Find where the given text appears and provide that cell's center as [x, y] coordinate. 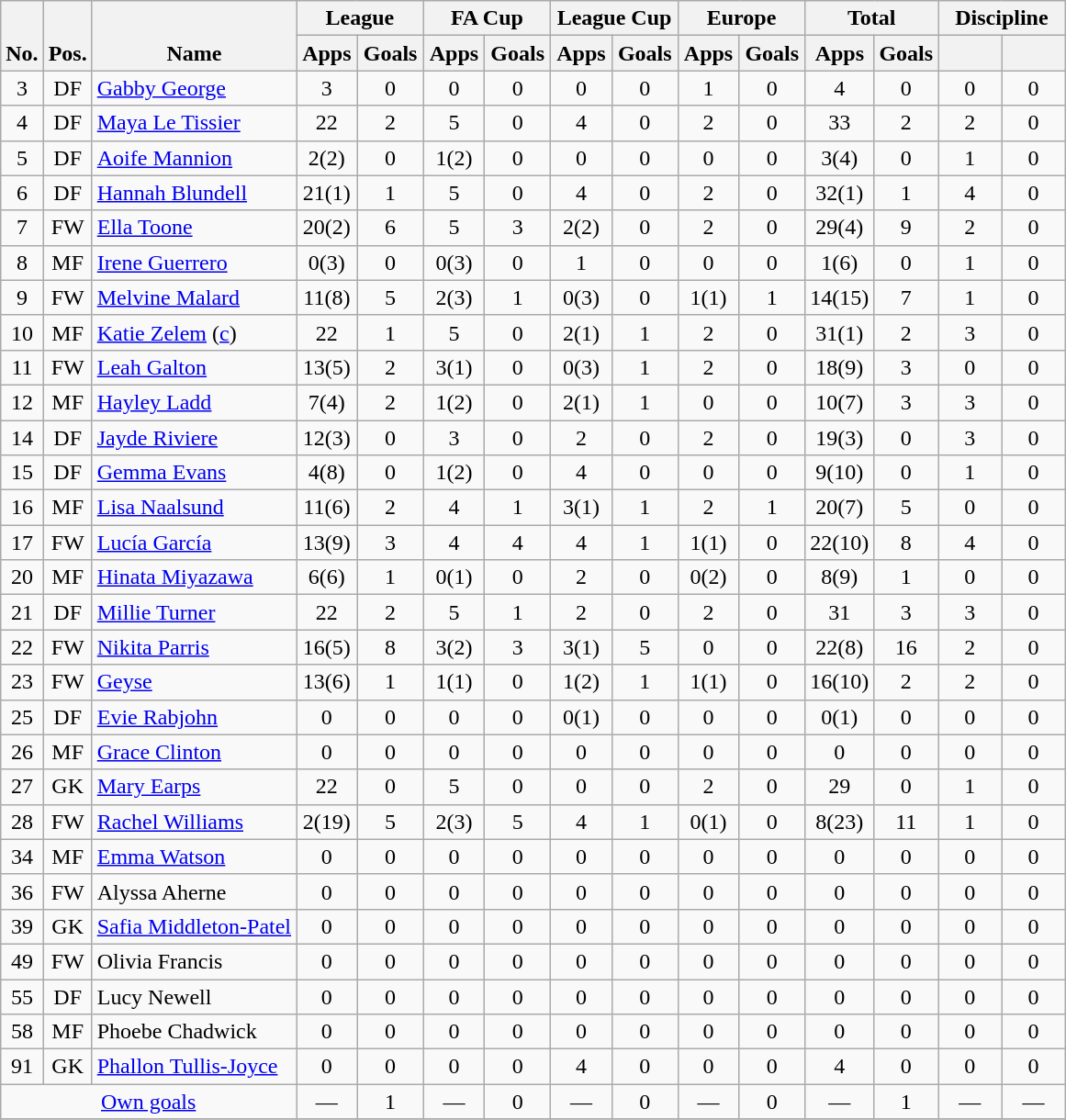
League [360, 18]
Grace Clinton [194, 752]
27 [22, 787]
26 [22, 752]
32(1) [839, 193]
15 [22, 473]
Total [872, 18]
39 [22, 926]
12(3) [327, 438]
20(2) [327, 228]
Gemma Evans [194, 473]
33 [839, 123]
Lucía García [194, 543]
Olivia Francis [194, 961]
Mary Earps [194, 787]
13(9) [327, 543]
4(8) [327, 473]
2(19) [327, 822]
Gabby George [194, 88]
12 [22, 402]
Rachel Williams [194, 822]
10 [22, 332]
FA Cup [487, 18]
8(23) [839, 822]
14 [22, 438]
Europe [742, 18]
6(6) [327, 577]
17 [22, 543]
31 [839, 612]
Name [194, 36]
3(4) [839, 158]
Maya Le Tissier [194, 123]
14(15) [839, 297]
28 [22, 822]
Katie Zelem (c) [194, 332]
1(6) [839, 263]
League Cup [615, 18]
Leah Galton [194, 367]
Alyssa Aherne [194, 891]
3(2) [454, 647]
9(10) [839, 473]
11(8) [327, 297]
21(1) [327, 193]
Jayde Riviere [194, 438]
Aoife Mannion [194, 158]
49 [22, 961]
No. [22, 36]
Hayley Ladd [194, 402]
16(10) [839, 682]
7(4) [327, 402]
22(8) [839, 647]
23 [22, 682]
Millie Turner [194, 612]
Discipline [1003, 18]
8(9) [839, 577]
Ella Toone [194, 228]
Melvine Malard [194, 297]
11(6) [327, 508]
20 [22, 577]
Lucy Newell [194, 996]
Safia Middleton-Patel [194, 926]
13(5) [327, 367]
Own goals [149, 1102]
Pos. [68, 36]
34 [22, 857]
20(7) [839, 508]
19(3) [839, 438]
22(10) [839, 543]
0(2) [709, 577]
Irene Guerrero [194, 263]
55 [22, 996]
Hannah Blundell [194, 193]
Phoebe Chadwick [194, 1032]
Hinata Miyazawa [194, 577]
Lisa Naalsund [194, 508]
Evie Rabjohn [194, 717]
10(7) [839, 402]
29 [839, 787]
Nikita Parris [194, 647]
29(4) [839, 228]
16(5) [327, 647]
31(1) [839, 332]
25 [22, 717]
Geyse [194, 682]
91 [22, 1067]
36 [22, 891]
21 [22, 612]
13(6) [327, 682]
Phallon Tullis-Joyce [194, 1067]
Emma Watson [194, 857]
18(9) [839, 367]
58 [22, 1032]
